Determine the [X, Y] coordinate at the center of the cell enclosing the given text.  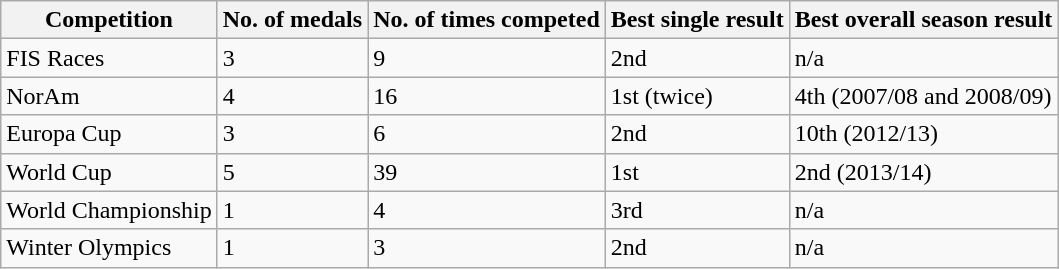
16 [487, 96]
NorAm [109, 96]
World Championship [109, 210]
Winter Olympics [109, 248]
1st [697, 172]
Best single result [697, 20]
World Cup [109, 172]
6 [487, 134]
3rd [697, 210]
5 [292, 172]
39 [487, 172]
4th (2007/08 and 2008/09) [924, 96]
9 [487, 58]
Europa Cup [109, 134]
No. of times competed [487, 20]
1st (twice) [697, 96]
Competition [109, 20]
No. of medals [292, 20]
FIS Races [109, 58]
2nd (2013/14) [924, 172]
Best overall season result [924, 20]
10th (2012/13) [924, 134]
